Extract the [x, y] coordinate from the center of the cell holding the provided text.  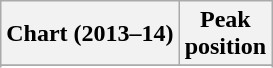
Chart (2013–14) [90, 34]
Peakposition [225, 34]
